Detect which cell encompasses the target text, then output its (X, Y) center coordinate. 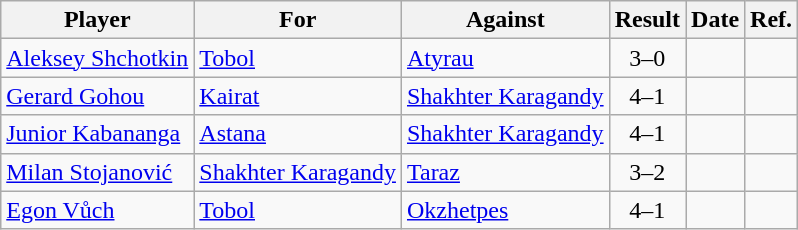
For (298, 20)
Taraz (505, 172)
Okzhetpes (505, 210)
Aleksey Shchotkin (98, 58)
Ref. (772, 20)
Against (505, 20)
Player (98, 20)
Date (716, 20)
Result (647, 20)
Junior Kabananga (98, 134)
Egon Vůch (98, 210)
Astana (298, 134)
Kairat (298, 96)
Atyrau (505, 58)
Milan Stojanović (98, 172)
3–2 (647, 172)
3–0 (647, 58)
Gerard Gohou (98, 96)
